Provide the [X, Y] coordinate of the cell's center where the given text is located.  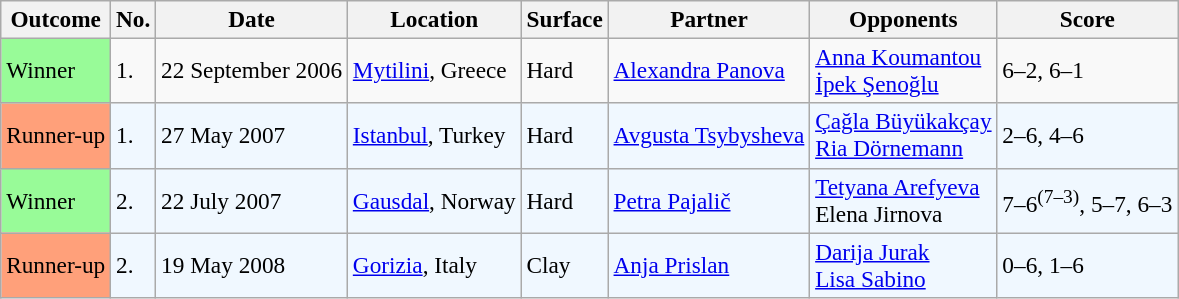
Petra Pajalič [709, 200]
27 May 2007 [252, 136]
Location [434, 19]
Avgusta Tsybysheva [709, 136]
No. [134, 19]
Anja Prislan [709, 264]
Istanbul, Turkey [434, 136]
Surface [564, 19]
0–6, 1–6 [1088, 264]
Mytilini, Greece [434, 70]
Opponents [904, 19]
Çağla Büyükakçay Ria Dörnemann [904, 136]
Tetyana Arefyeva Elena Jirnova [904, 200]
Anna Koumantou İpek Şenoğlu [904, 70]
Clay [564, 264]
Partner [709, 19]
2–6, 4–6 [1088, 136]
22 July 2007 [252, 200]
7–6(7–3), 5–7, 6–3 [1088, 200]
22 September 2006 [252, 70]
Score [1088, 19]
Gausdal, Norway [434, 200]
Alexandra Panova [709, 70]
Gorizia, Italy [434, 264]
19 May 2008 [252, 264]
6–2, 6–1 [1088, 70]
Darija Jurak Lisa Sabino [904, 264]
Date [252, 19]
Outcome [56, 19]
